Capture the cell that displays the provided text and extract its (x, y) central coordinate. 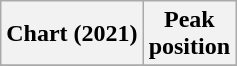
Peakposition (189, 34)
Chart (2021) (72, 34)
